Pinpoint the cell where the given text exists, returning its [x, y] midpoint coordinate. 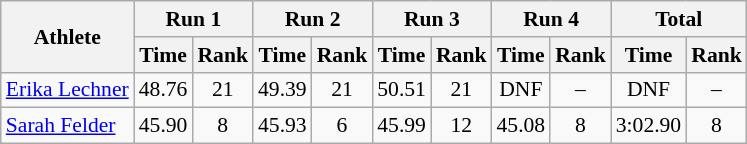
12 [462, 126]
Run 4 [550, 19]
3:02.90 [648, 126]
Athlete [68, 36]
45.08 [520, 126]
Sarah Felder [68, 126]
Run 1 [194, 19]
45.90 [164, 126]
Total [679, 19]
45.99 [402, 126]
45.93 [282, 126]
Run 2 [312, 19]
Run 3 [432, 19]
48.76 [164, 90]
6 [342, 126]
49.39 [282, 90]
50.51 [402, 90]
Erika Lechner [68, 90]
